Provide the [x, y] coordinate of the cell's center where the given text is located.  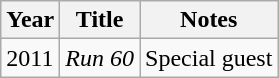
Special guest [209, 58]
Notes [209, 20]
Run 60 [100, 58]
Year [30, 20]
2011 [30, 58]
Title [100, 20]
